From the cell containing the given text, extract its center point as [x, y] coordinate. 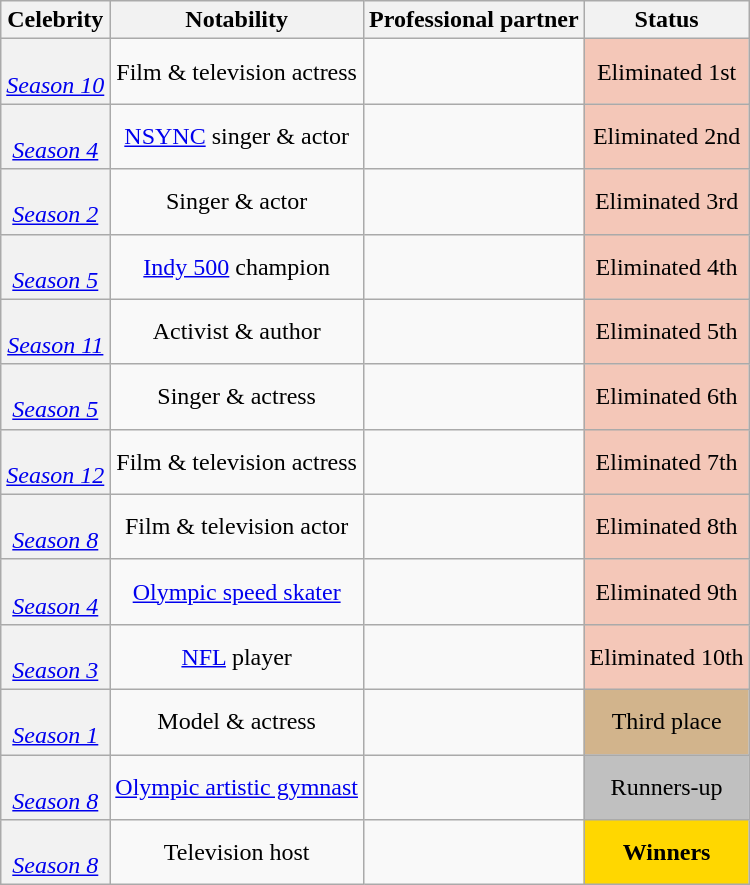
Eliminated 7th [666, 462]
Winners [666, 852]
Model & actress [237, 722]
Eliminated 2nd [666, 136]
Season 1 [56, 722]
Season 10 [56, 72]
Eliminated 9th [666, 592]
Season 12 [56, 462]
Television host [237, 852]
Activist & author [237, 332]
Celebrity [56, 20]
Eliminated 3rd [666, 202]
Eliminated 10th [666, 656]
Indy 500 champion [237, 266]
NSYNC singer & actor [237, 136]
NFL player [237, 656]
Olympic speed skater [237, 592]
Season 3 [56, 656]
Film & television actor [237, 526]
Singer & actor [237, 202]
Eliminated 1st [666, 72]
Third place [666, 722]
Eliminated 6th [666, 396]
Eliminated 5th [666, 332]
Runners-up [666, 786]
Season 2 [56, 202]
Status [666, 20]
Notability [237, 20]
Olympic artistic gymnast [237, 786]
Professional partner [474, 20]
Eliminated 8th [666, 526]
Singer & actress [237, 396]
Eliminated 4th [666, 266]
Season 11 [56, 332]
